Return [X, Y] of the center of cell containing provided text 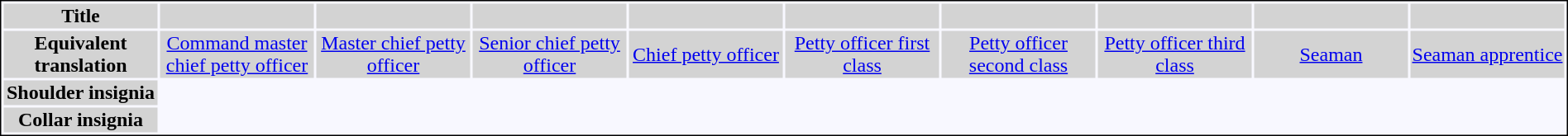
Equivalent translation [80, 54]
Title [80, 16]
Command master chief petty officer [237, 54]
Seaman apprentice [1488, 54]
Collar insignia [80, 120]
Petty officer third class [1175, 54]
Shoulder insignia [80, 93]
Petty officer first class [863, 54]
Petty officer second class [1018, 54]
Master chief petty officer [393, 54]
Chief petty officer [705, 54]
Senior chief petty officer [550, 54]
Seaman [1331, 54]
